Locate the cell with the specified text and output its [x, y] center coordinate. 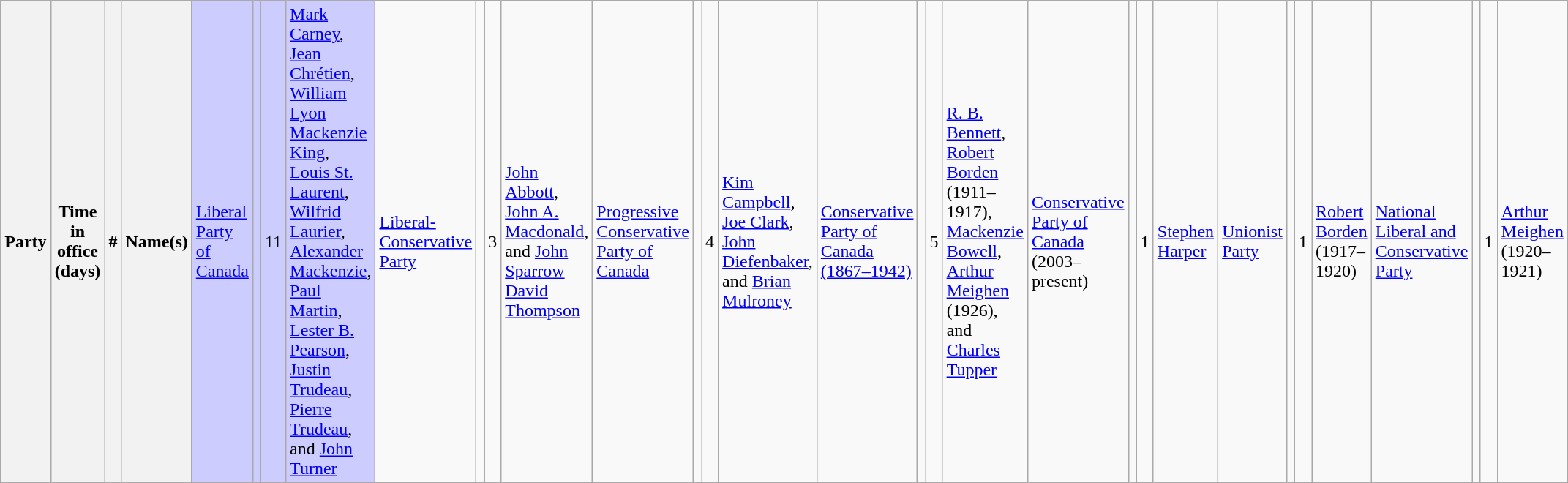
# [113, 241]
3 [493, 241]
Name(s) [157, 241]
Kim Campbell, Joe Clark, John Diefenbaker, and Brian Mulroney [768, 241]
National Liberal and Conservative Party [1422, 241]
Stephen Harper [1185, 241]
John Abbott, John A. Macdonald, and John Sparrow David Thompson [547, 241]
Time in office(days) [78, 241]
Robert Borden (1917–1920) [1342, 241]
R. B. Bennett, Robert Borden (1911–1917), Mackenzie Bowell, Arthur Meighen (1926), and Charles Tupper [985, 241]
Conservative Party of Canada (2003–present) [1078, 241]
Conservative Party of Canada (1867–1942) [867, 241]
Progressive Conservative Party of Canada [643, 241]
Liberal Party of Canada [222, 241]
5 [934, 241]
Arthur Meighen (1920–1921) [1532, 241]
11 [273, 241]
Liberal-Conservative Party [426, 241]
Party [26, 241]
4 [710, 241]
Unionist Party [1253, 241]
